Detect which cell encompasses the target text, then output its [X, Y] center coordinate. 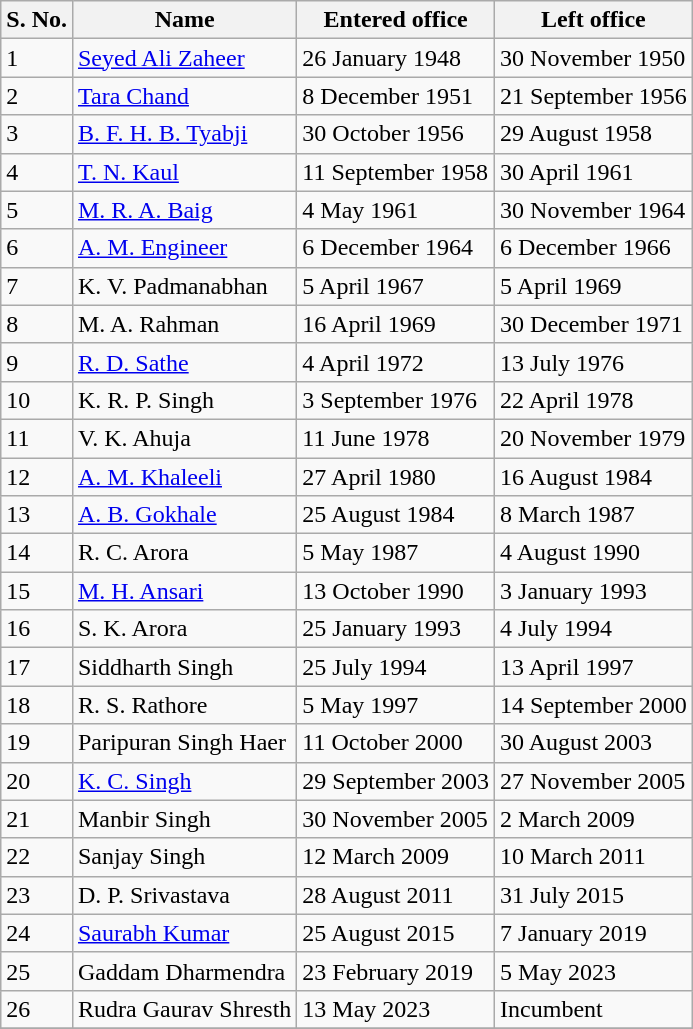
30 November 1950 [594, 58]
T. N. Kaul [184, 172]
M. H. Ansari [184, 591]
11 October 2000 [396, 743]
20 [37, 781]
25 [37, 971]
25 July 1994 [396, 667]
4 April 1972 [396, 362]
1 [37, 58]
8 [37, 324]
8 December 1951 [396, 96]
9 [37, 362]
K. C. Singh [184, 781]
5 April 1969 [594, 286]
30 December 1971 [594, 324]
Gaddam Dharmendra [184, 971]
17 [37, 667]
24 [37, 933]
30 November 2005 [396, 819]
2 March 2009 [594, 819]
22 [37, 857]
A. B. Gokhale [184, 515]
31 July 2015 [594, 895]
K. V. Padmanabhan [184, 286]
Rudra Gaurav Shresth [184, 1009]
Incumbent [594, 1009]
30 November 1964 [594, 210]
Left office [594, 20]
3 [37, 134]
11 September 1958 [396, 172]
3 January 1993 [594, 591]
29 August 1958 [594, 134]
V. K. Ahuja [184, 438]
16 August 1984 [594, 477]
Seyed Ali Zaheer [184, 58]
10 [37, 400]
R. C. Arora [184, 553]
30 August 2003 [594, 743]
Sanjay Singh [184, 857]
Entered office [396, 20]
S. K. Arora [184, 629]
16 April 1969 [396, 324]
26 January 1948 [396, 58]
5 May 2023 [594, 971]
Siddharth Singh [184, 667]
12 [37, 477]
13 April 1997 [594, 667]
K. R. P. Singh [184, 400]
Tara Chand [184, 96]
Name [184, 20]
5 April 1967 [396, 286]
4 [37, 172]
5 May 1987 [396, 553]
30 October 1956 [396, 134]
S. No. [37, 20]
21 [37, 819]
29 September 2003 [396, 781]
13 [37, 515]
26 [37, 1009]
11 June 1978 [396, 438]
13 May 2023 [396, 1009]
3 September 1976 [396, 400]
7 [37, 286]
Manbir Singh [184, 819]
4 May 1961 [396, 210]
14 September 2000 [594, 705]
4 August 1990 [594, 553]
4 July 1994 [594, 629]
6 [37, 248]
M. R. A. Baig [184, 210]
22 April 1978 [594, 400]
25 January 1993 [396, 629]
28 August 2011 [396, 895]
15 [37, 591]
20 November 1979 [594, 438]
23 February 2019 [396, 971]
Saurabh Kumar [184, 933]
2 [37, 96]
16 [37, 629]
Paripuran Singh Haer [184, 743]
25 August 1984 [396, 515]
6 December 1964 [396, 248]
B. F. H. B. Tyabji [184, 134]
19 [37, 743]
A. M. Engineer [184, 248]
30 April 1961 [594, 172]
D. P. Srivastava [184, 895]
27 April 1980 [396, 477]
18 [37, 705]
7 January 2019 [594, 933]
13 October 1990 [396, 591]
R. S. Rathore [184, 705]
21 September 1956 [594, 96]
5 May 1997 [396, 705]
25 August 2015 [396, 933]
14 [37, 553]
R. D. Sathe [184, 362]
6 December 1966 [594, 248]
13 July 1976 [594, 362]
8 March 1987 [594, 515]
11 [37, 438]
10 March 2011 [594, 857]
5 [37, 210]
23 [37, 895]
12 March 2009 [396, 857]
A. M. Khaleeli [184, 477]
27 November 2005 [594, 781]
M. A. Rahman [184, 324]
